Detect which cell encompasses the target text, then output its (x, y) center coordinate. 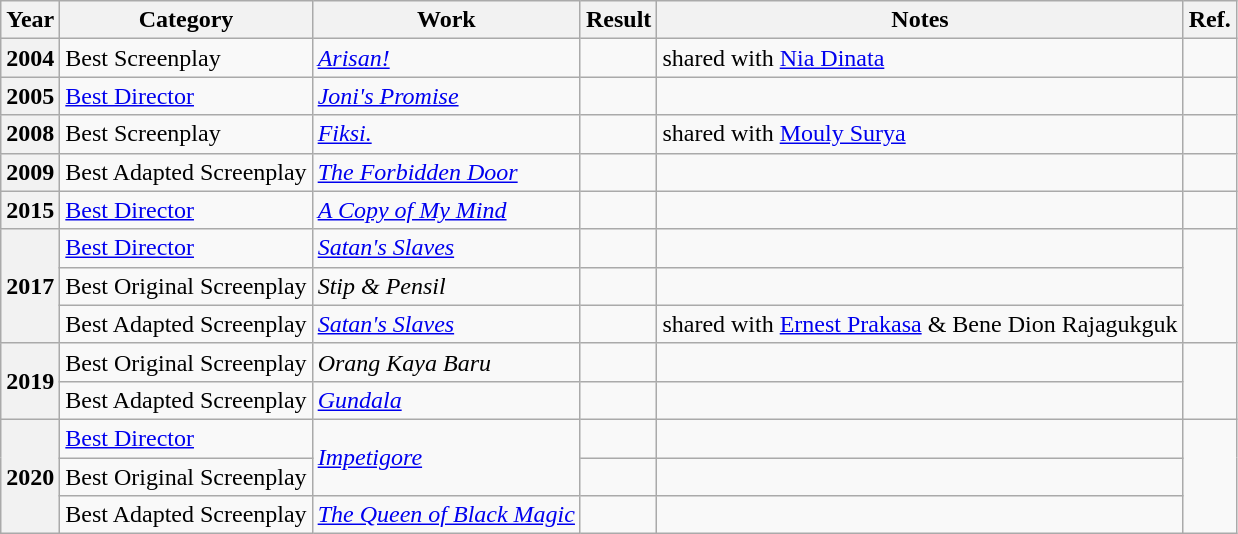
2005 (30, 96)
The Queen of Black Magic (446, 515)
Work (446, 20)
shared with Ernest Prakasa & Bene Dion Rajagukguk (920, 324)
Stip & Pensil (446, 286)
Year (30, 20)
Impetigore (446, 457)
Fiksi. (446, 134)
A Copy of My Mind (446, 210)
2019 (30, 381)
2004 (30, 58)
Joni's Promise (446, 96)
2009 (30, 172)
2020 (30, 476)
Notes (920, 20)
Gundala (446, 400)
2017 (30, 286)
Arisan! (446, 58)
shared with Nia Dinata (920, 58)
Ref. (1210, 20)
shared with Mouly Surya (920, 134)
Category (186, 20)
2015 (30, 210)
Result (618, 20)
Orang Kaya Baru (446, 362)
2008 (30, 134)
The Forbidden Door (446, 172)
